Determine the [X, Y] coordinate at the center of the cell enclosing the given text.  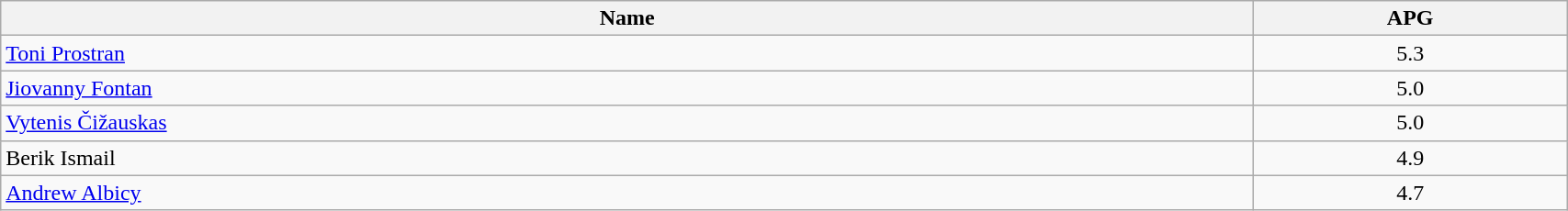
APG [1411, 18]
4.7 [1411, 193]
Vytenis Čižauskas [627, 123]
Name [627, 18]
5.3 [1411, 53]
Jiovanny Fontan [627, 88]
4.9 [1411, 158]
Berik Ismail [627, 158]
Andrew Albicy [627, 193]
Toni Prostran [627, 53]
